Determine the [x, y] coordinate at the center of the cell enclosing the given text.  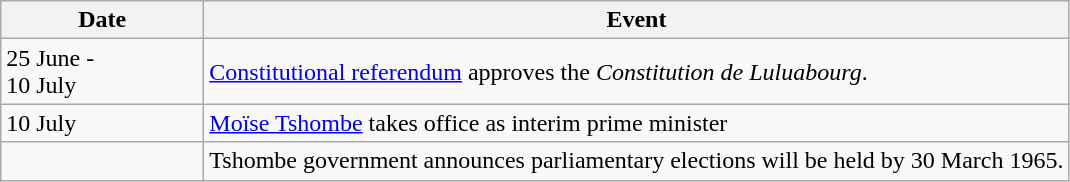
Constitutional referendum approves the Constitution de Luluabourg. [636, 72]
Event [636, 20]
25 June -10 July [102, 72]
Tshombe government announces parliamentary elections will be held by 30 March 1965. [636, 161]
10 July [102, 123]
Moïse Tshombe takes office as interim prime minister [636, 123]
Date [102, 20]
